Extract the [X, Y] coordinate from the center of the cell holding the provided text.  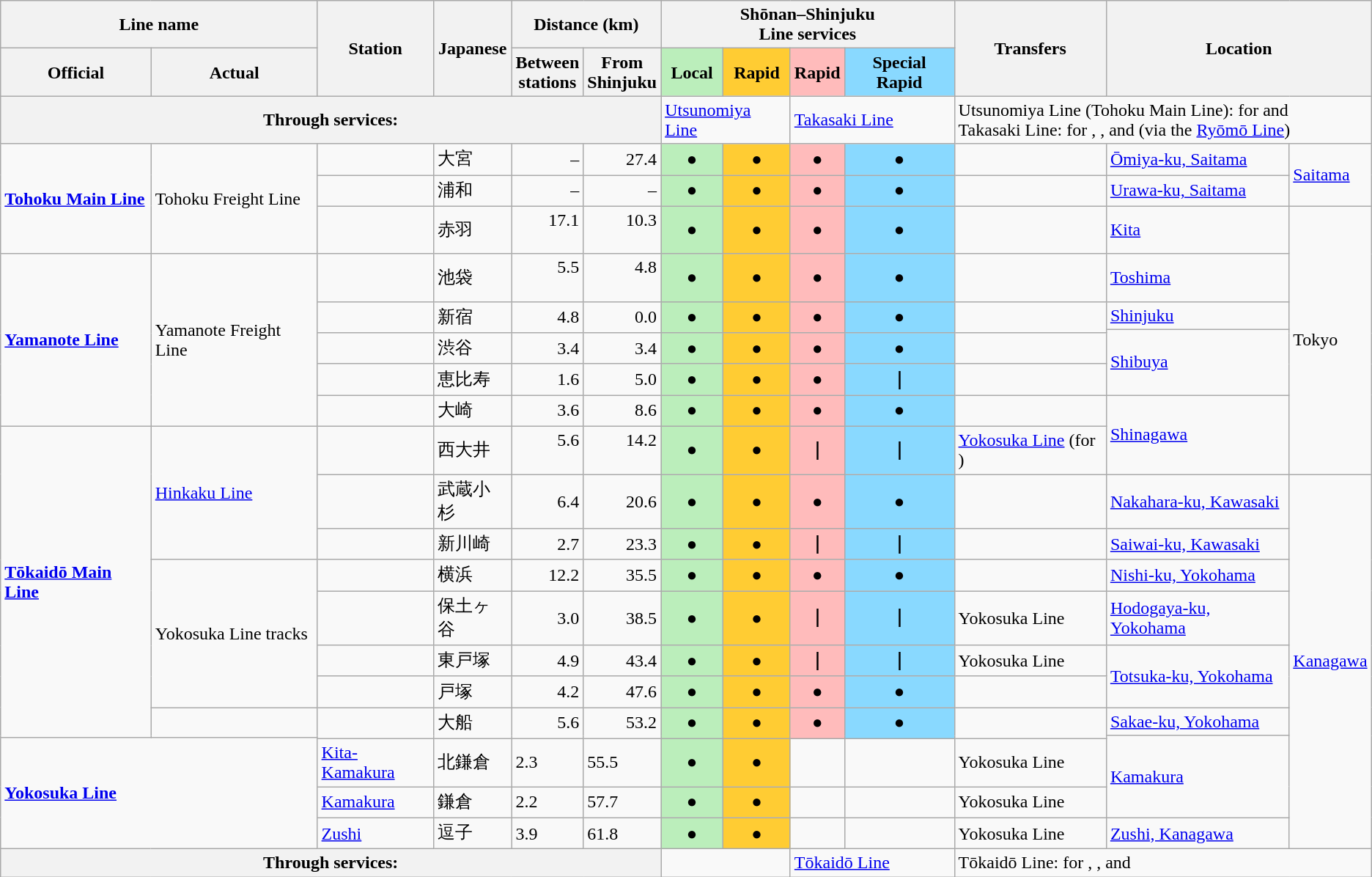
Special Rapid [899, 72]
Tōkaidō Line [872, 863]
55.5 [622, 763]
5.0 [622, 380]
Yamanote Line [76, 340]
逗子 [472, 833]
Nakahara-ku, Kawasaki [1198, 501]
渋谷 [472, 349]
FromShinjuku [622, 72]
10.3 [622, 230]
3.9 [547, 833]
新川崎 [472, 544]
北鎌倉 [472, 763]
17.1 [547, 230]
Yamanote Freight Line [235, 340]
3.6 [547, 411]
Nishi-ku, Yokohama [1198, 575]
恵比寿 [472, 380]
鎌倉 [472, 802]
Tōkaidō Line: for , , and [1162, 863]
4.2 [547, 692]
浦和 [472, 191]
Utsunomiya Line [726, 120]
Utsunomiya Line (Tohoku Main Line): for and Takasaki Line: for , , and (via the Ryōmō Line) [1162, 120]
Zushi [375, 833]
Tohoku Main Line [76, 199]
Hinkaku Line [235, 493]
27.4 [622, 160]
53.2 [622, 723]
20.6 [622, 501]
47.6 [622, 692]
Tohoku Freight Line [235, 199]
Location [1239, 48]
Kita-Kamakura [375, 763]
3.0 [547, 618]
大崎 [472, 411]
池袋 [472, 277]
2.7 [547, 544]
38.5 [622, 618]
8.6 [622, 411]
Japanese [472, 48]
西大井 [472, 450]
Totsuka-ku, Yokohama [1198, 676]
Takasaki Line [872, 120]
2.3 [547, 763]
Transfers [1030, 48]
東戸塚 [472, 661]
Shinjuku [1198, 315]
Tōkaidō Main Line [76, 581]
Kita [1198, 230]
35.5 [622, 575]
保土ヶ谷 [472, 618]
4.9 [547, 661]
5.5 [547, 277]
1.6 [547, 380]
武蔵小杉 [472, 501]
Sakae-ku, Yokohama [1198, 722]
12.2 [547, 575]
0.0 [622, 317]
Line name [159, 25]
Saiwai-ku, Kawasaki [1198, 544]
Official [76, 72]
43.4 [622, 661]
横浜 [472, 575]
Betweenstations [547, 72]
Urawa-ku, Saitama [1198, 191]
Distance (km) [586, 25]
Kanagawa [1330, 661]
Actual [235, 72]
Shōnan–ShinjukuLine services [808, 25]
Hodogaya-ku, Yokohama [1198, 618]
61.8 [622, 833]
Zushi, Kanagawa [1198, 833]
Yokosuka Line (for ) [1030, 450]
Tokyo [1330, 340]
2.2 [547, 802]
Shibuya [1198, 362]
Saitama [1330, 175]
Toshima [1198, 277]
Shinagawa [1198, 435]
新宿 [472, 317]
Ōmiya-ku, Saitama [1198, 160]
赤羽 [472, 230]
57.7 [622, 802]
Station [375, 48]
14.2 [622, 450]
6.4 [547, 501]
戸塚 [472, 692]
Local [692, 72]
Yokosuka Line tracks [235, 634]
大宮 [472, 160]
23.3 [622, 544]
大船 [472, 723]
